Provide the (x, y) coordinate of the cell's center where the given text is located.  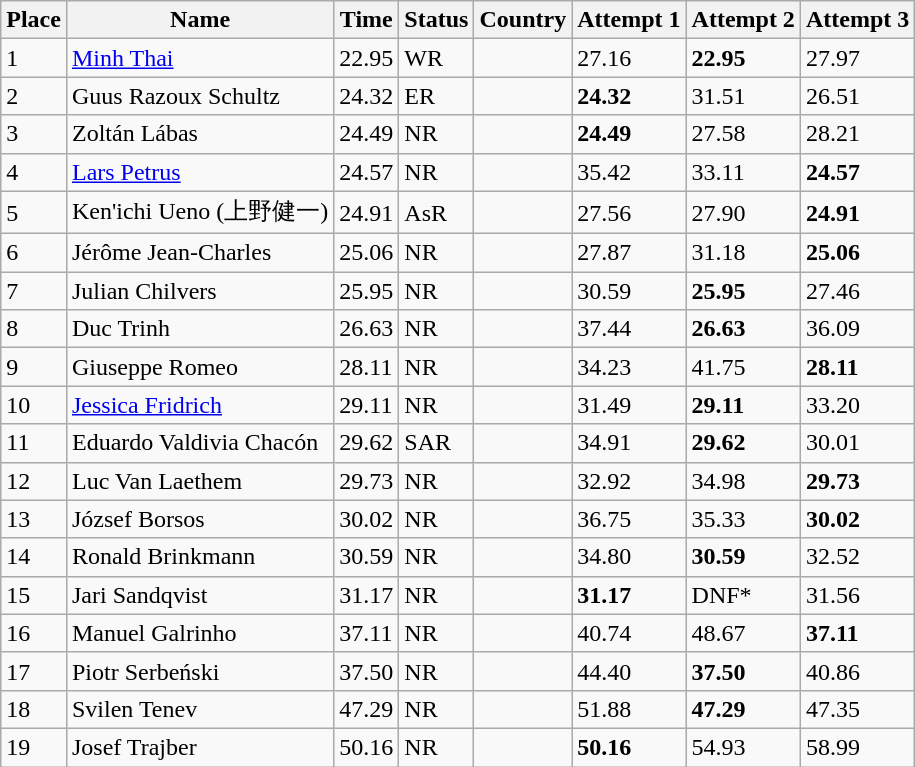
34.98 (743, 481)
SAR (436, 443)
Jérôme Jean-Charles (200, 253)
6 (34, 253)
10 (34, 405)
Ken'ichi Ueno (上野健一) (200, 212)
17 (34, 671)
31.51 (743, 96)
47.35 (857, 709)
34.91 (629, 443)
27.90 (743, 212)
19 (34, 747)
Guus Razoux Schultz (200, 96)
48.67 (743, 633)
Country (523, 20)
Eduardo Valdivia Chacón (200, 443)
Josef Trajber (200, 747)
8 (34, 329)
27.46 (857, 291)
33.11 (743, 172)
27.97 (857, 58)
11 (34, 443)
18 (34, 709)
Giuseppe Romeo (200, 367)
26.51 (857, 96)
36.75 (629, 519)
AsR (436, 212)
Attempt 2 (743, 20)
35.33 (743, 519)
13 (34, 519)
2 (34, 96)
27.56 (629, 212)
Luc Van Laethem (200, 481)
Piotr Serbeński (200, 671)
40.86 (857, 671)
Julian Chilvers (200, 291)
34.80 (629, 557)
54.93 (743, 747)
28.21 (857, 134)
Duc Trinh (200, 329)
József Borsos (200, 519)
Svilen Tenev (200, 709)
31.18 (743, 253)
40.74 (629, 633)
Jari Sandqvist (200, 595)
51.88 (629, 709)
27.16 (629, 58)
3 (34, 134)
31.49 (629, 405)
58.99 (857, 747)
4 (34, 172)
35.42 (629, 172)
Jessica Fridrich (200, 405)
Place (34, 20)
1 (34, 58)
Minh Thai (200, 58)
Time (366, 20)
DNF* (743, 595)
Manuel Galrinho (200, 633)
Ronald Brinkmann (200, 557)
41.75 (743, 367)
27.87 (629, 253)
32.92 (629, 481)
33.20 (857, 405)
16 (34, 633)
37.44 (629, 329)
Attempt 3 (857, 20)
Status (436, 20)
32.52 (857, 557)
36.09 (857, 329)
5 (34, 212)
31.56 (857, 595)
44.40 (629, 671)
30.01 (857, 443)
WR (436, 58)
7 (34, 291)
Zoltán Lábas (200, 134)
Lars Petrus (200, 172)
14 (34, 557)
34.23 (629, 367)
ER (436, 96)
9 (34, 367)
15 (34, 595)
Name (200, 20)
12 (34, 481)
27.58 (743, 134)
Attempt 1 (629, 20)
